Find where the given text appears and provide that cell's center as [X, Y] coordinate. 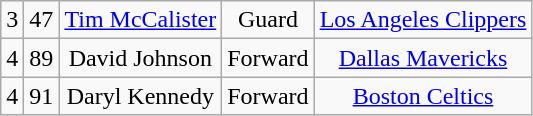
Daryl Kennedy [140, 96]
3 [12, 20]
91 [42, 96]
47 [42, 20]
Guard [268, 20]
Los Angeles Clippers [423, 20]
Tim McCalister [140, 20]
David Johnson [140, 58]
89 [42, 58]
Dallas Mavericks [423, 58]
Boston Celtics [423, 96]
